Locate the cell with the specified text and output its [X, Y] center coordinate. 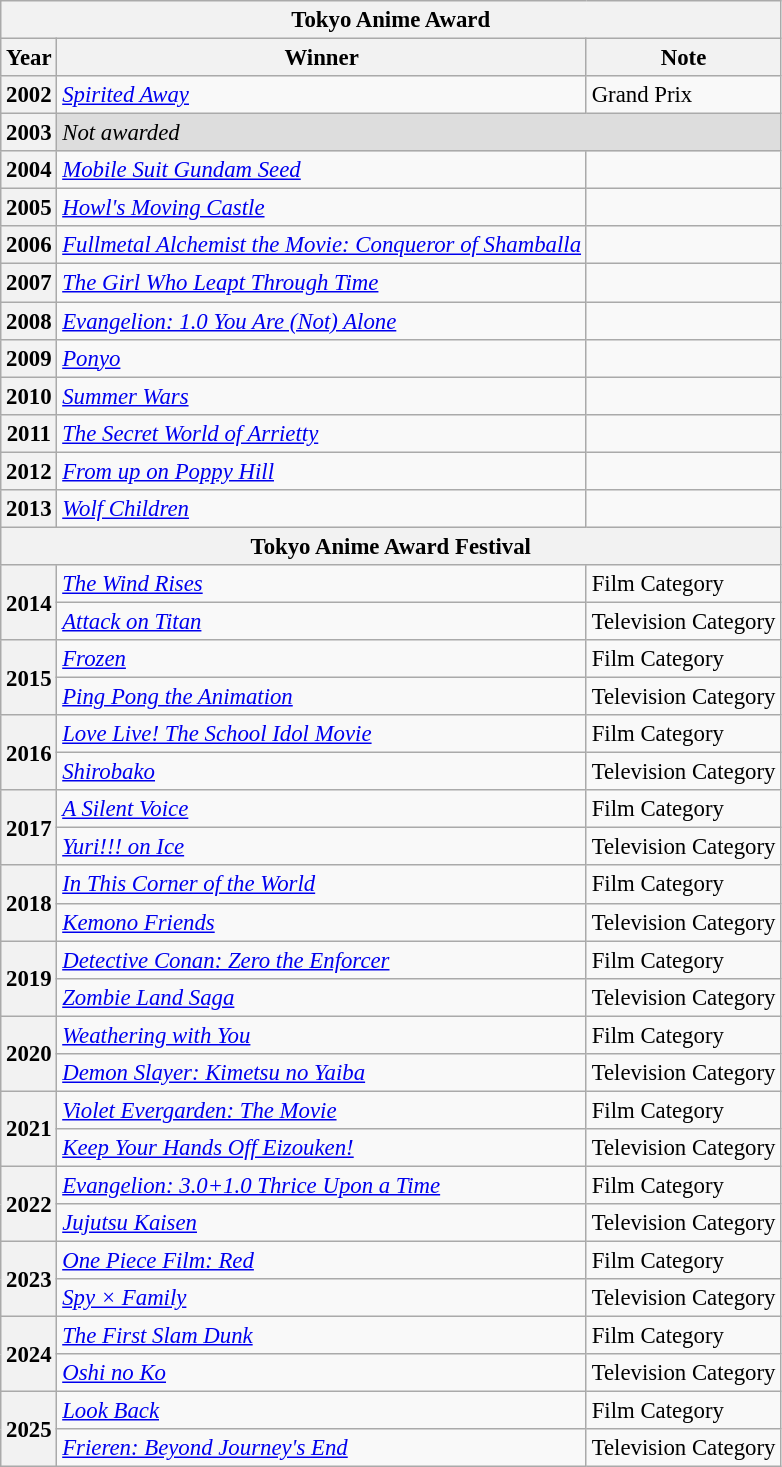
Kemono Friends [322, 922]
Look Back [322, 1411]
Year [29, 58]
2019 [29, 978]
2003 [29, 133]
Attack on Titan [322, 621]
One Piece Film: Red [322, 1261]
Yuri!!! on Ice [322, 847]
Weathering with You [322, 1035]
2018 [29, 904]
Keep Your Hands Off Eizouken! [322, 1148]
2007 [29, 283]
Ponyo [322, 358]
Summer Wars [322, 396]
Grand Prix [683, 95]
Jujutsu Kaisen [322, 1223]
Ping Pong the Animation [322, 697]
2015 [29, 678]
Winner [322, 58]
In This Corner of the World [322, 885]
From up on Poppy Hill [322, 471]
2021 [29, 1128]
2023 [29, 1280]
Oshi no Ko [322, 1373]
Wolf Children [322, 509]
The Girl Who Leapt Through Time [322, 283]
Spy × Family [322, 1298]
2008 [29, 321]
Zombie Land Saga [322, 997]
Fullmetal Alchemist the Movie: Conqueror of Shamballa [322, 245]
Mobile Suit Gundam Seed [322, 170]
Demon Slayer: Kimetsu no Yaiba [322, 1073]
2013 [29, 509]
Howl's Moving Castle [322, 208]
Spirited Away [322, 95]
Frozen [322, 659]
2009 [29, 358]
The Secret World of Arrietty [322, 433]
2011 [29, 433]
2006 [29, 245]
2016 [29, 752]
Shirobako [322, 772]
2020 [29, 1054]
A Silent Voice [322, 809]
2010 [29, 396]
Evangelion: 1.0 You Are (Not) Alone [322, 321]
2017 [29, 828]
Tokyo Anime Award [391, 20]
Violet Evergarden: The Movie [322, 1110]
2002 [29, 95]
2005 [29, 208]
2022 [29, 1204]
Tokyo Anime Award Festival [391, 546]
2024 [29, 1354]
2025 [29, 1430]
Love Live! The School Idol Movie [322, 734]
Not awarded [419, 133]
The First Slam Dunk [322, 1336]
2014 [29, 602]
Evangelion: 3.0+1.0 Thrice Upon a Time [322, 1185]
Detective Conan: Zero the Enforcer [322, 960]
Note [683, 58]
2004 [29, 170]
2012 [29, 471]
The Wind Rises [322, 584]
